Provide the [X, Y] coordinate of the cell's center where the given text is located.  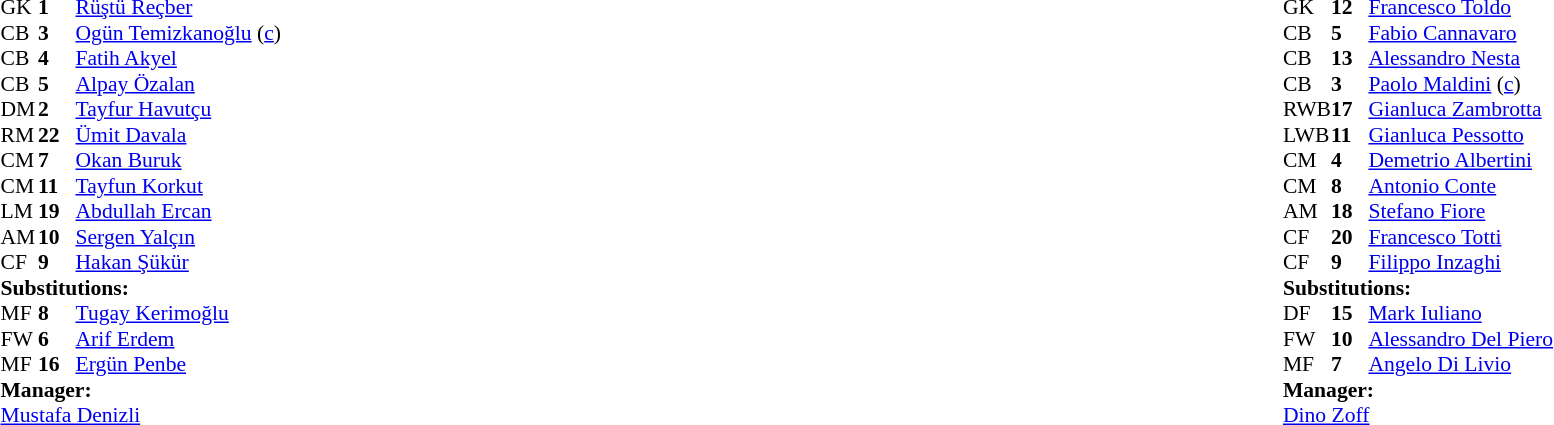
Tayfur Havutçu [179, 109]
Hakan Şükür [179, 263]
13 [1350, 59]
Tayfun Korkut [179, 186]
Ümit Davala [179, 135]
Gianluca Pessotto [1460, 135]
DM [19, 109]
Paolo Maldini (c) [1460, 84]
Antonio Conte [1460, 186]
LWB [1307, 135]
22 [57, 135]
15 [1350, 313]
Arif Erdem [179, 339]
Fatih Akyel [179, 59]
Tugay Kerimoğlu [179, 313]
Alpay Özalan [179, 84]
Okan Buruk [179, 161]
Mark Iuliano [1460, 313]
Gianluca Zambrotta [1460, 109]
16 [57, 365]
Ogün Temizkanoğlu (c) [179, 33]
Demetrio Albertini [1460, 161]
Francesco Totti [1460, 237]
18 [1350, 211]
DF [1307, 313]
Stefano Fiore [1460, 211]
RM [19, 135]
Ergün Penbe [179, 365]
RWB [1307, 109]
Fabio Cannavaro [1460, 33]
Angelo Di Livio [1460, 365]
19 [57, 211]
Alessandro Del Piero [1460, 339]
Filippo Inzaghi [1460, 263]
Sergen Yalçın [179, 237]
2 [57, 109]
17 [1350, 109]
LM [19, 211]
6 [57, 339]
20 [1350, 237]
Alessandro Nesta [1460, 59]
Abdullah Ercan [179, 211]
